Find where the given text appears and provide that cell's center as (X, Y) coordinate. 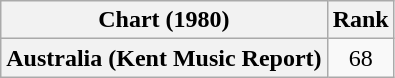
Australia (Kent Music Report) (164, 58)
68 (360, 58)
Chart (1980) (164, 20)
Rank (360, 20)
